Provide the [X, Y] coordinate of the cell's center where the given text is located.  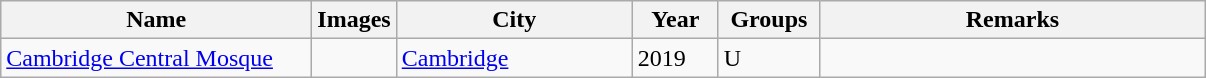
Remarks [1012, 20]
City [514, 20]
Cambridge [514, 58]
U [768, 58]
Groups [768, 20]
Images [354, 20]
Year [675, 20]
2019 [675, 58]
Cambridge Central Mosque [156, 58]
Name [156, 20]
